Provide the [X, Y] coordinate of the cell's center where the given text is located.  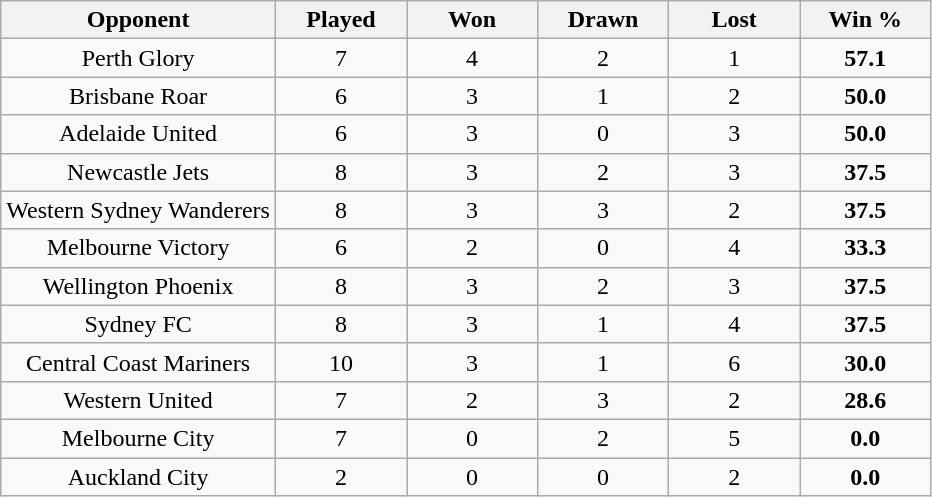
Lost [734, 20]
Wellington Phoenix [138, 286]
Won [472, 20]
Western United [138, 400]
Drawn [604, 20]
Win % [866, 20]
33.3 [866, 248]
Melbourne Victory [138, 248]
Played [340, 20]
Perth Glory [138, 58]
10 [340, 362]
Western Sydney Wanderers [138, 210]
5 [734, 438]
Brisbane Roar [138, 96]
Auckland City [138, 477]
Sydney FC [138, 324]
Melbourne City [138, 438]
Central Coast Mariners [138, 362]
30.0 [866, 362]
28.6 [866, 400]
57.1 [866, 58]
Newcastle Jets [138, 172]
Opponent [138, 20]
Adelaide United [138, 134]
